Detect which cell encompasses the target text, then output its (X, Y) center coordinate. 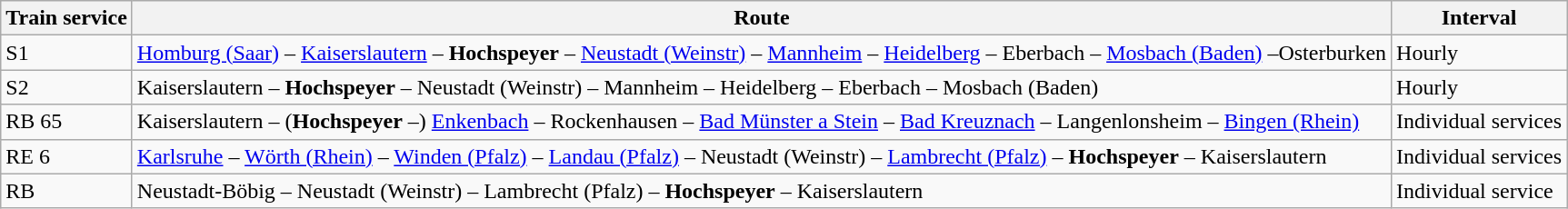
Karlsruhe – Wörth (Rhein) – Winden (Pfalz) – Landau (Pfalz) – Neustadt (Weinstr) – Lambrecht (Pfalz) – Hochspeyer – Kaiserslautern (762, 156)
Individual service (1480, 191)
RE 6 (67, 156)
Interval (1480, 18)
RB 65 (67, 122)
Homburg (Saar) – Kaiserslautern – Hochspeyer – Neustadt (Weinstr) – Mannheim – Heidelberg – Eberbach – Mosbach (Baden) –Osterburken (762, 53)
Kaiserslautern – (Hochspeyer –) Enkenbach – Rockenhausen – Bad Münster a Stein – Bad Kreuznach – Langenlonsheim – Bingen (Rhein) (762, 122)
Neustadt-Böbig – Neustadt (Weinstr) – Lambrecht (Pfalz) – Hochspeyer – Kaiserslautern (762, 191)
Kaiserslautern – Hochspeyer – Neustadt (Weinstr) – Mannheim – Heidelberg – Eberbach – Mosbach (Baden) (762, 87)
Train service (67, 18)
S2 (67, 87)
S1 (67, 53)
RB (67, 191)
Route (762, 18)
